Capture the cell that displays the provided text and extract its (X, Y) central coordinate. 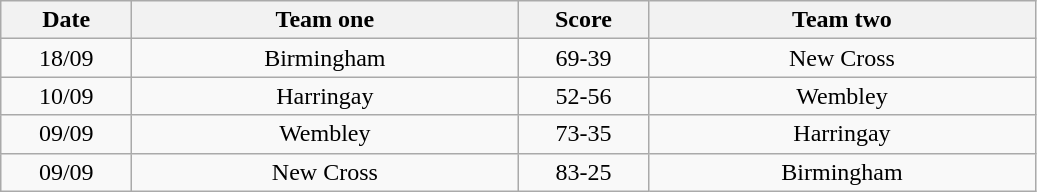
83-25 (584, 172)
69-39 (584, 58)
Score (584, 20)
73-35 (584, 134)
10/09 (66, 96)
Date (66, 20)
18/09 (66, 58)
Team one (325, 20)
Team two (842, 20)
52-56 (584, 96)
